Pinpoint the cell where the given text exists, returning its [x, y] midpoint coordinate. 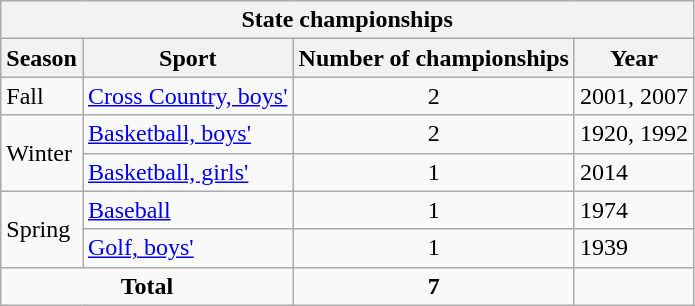
1939 [634, 248]
Golf, boys' [188, 248]
Cross Country, boys' [188, 96]
Basketball, boys' [188, 134]
Basketball, girls' [188, 172]
1920, 1992 [634, 134]
Winter [42, 153]
1974 [634, 210]
Season [42, 58]
2001, 2007 [634, 96]
Sport [188, 58]
2014 [634, 172]
Total [147, 286]
Baseball [188, 210]
Spring [42, 229]
Fall [42, 96]
Year [634, 58]
State championships [348, 20]
7 [434, 286]
Number of championships [434, 58]
